Search for the cell housing the specified text and yield its (x, y) center coordinate. 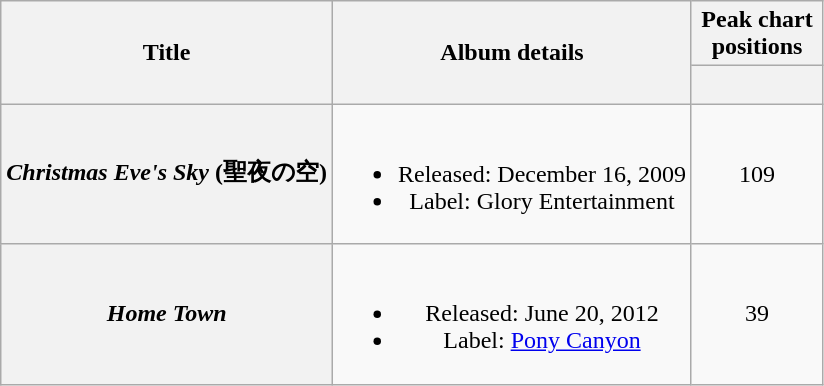
Title (167, 52)
Released: December 16, 2009Label: Glory Entertainment (512, 174)
Released: June 20, 2012Label: Pony Canyon (512, 314)
Album details (512, 52)
39 (756, 314)
Peak chart positions (756, 34)
Christmas Eve's Sky (聖夜の空) (167, 174)
Home Town (167, 314)
109 (756, 174)
